From the cell containing the given text, extract its center point as (x, y) coordinate. 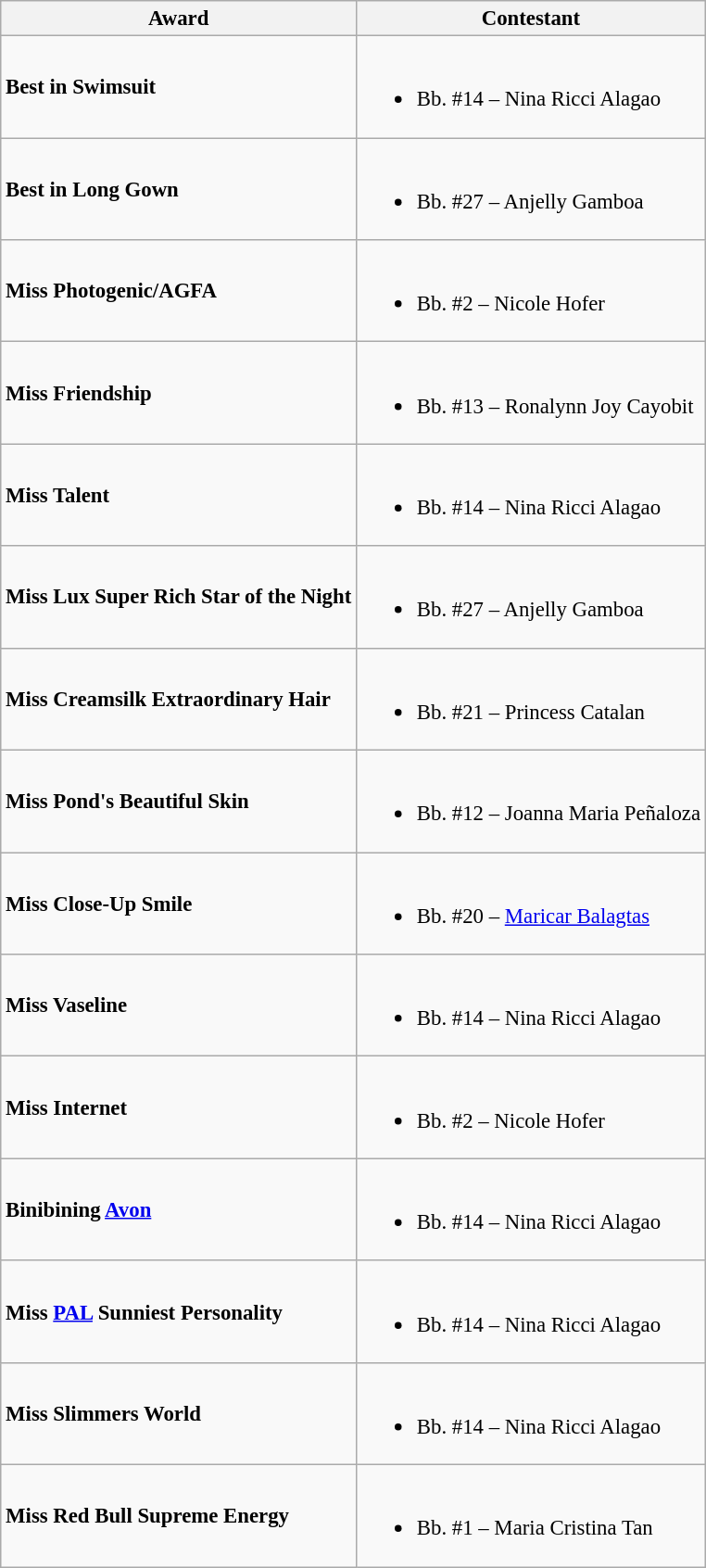
Bb. #1 – Maria Cristina Tan (532, 1516)
Contestant (532, 19)
Best in Long Gown (179, 189)
Miss Red Bull Supreme Energy (179, 1516)
Award (179, 19)
Miss Close-Up Smile (179, 904)
Miss Vaseline (179, 1005)
Miss PAL Sunniest Personality (179, 1311)
Bb. #12 – Joanna Maria Peñaloza (532, 802)
Best in Swimsuit (179, 87)
Miss Creamsilk Extraordinary Hair (179, 699)
Miss Talent (179, 495)
Bb. #13 – Ronalynn Joy Cayobit (532, 393)
Miss Slimmers World (179, 1414)
Miss Lux Super Rich Star of the Night (179, 597)
Miss Friendship (179, 393)
Binibining Avon (179, 1209)
Miss Photogenic/AGFA (179, 291)
Miss Internet (179, 1107)
Miss Pond's Beautiful Skin (179, 802)
Bb. #21 – Princess Catalan (532, 699)
Bb. #20 – Maricar Balagtas (532, 904)
